Locate the cell with the specified text and output its [X, Y] center coordinate. 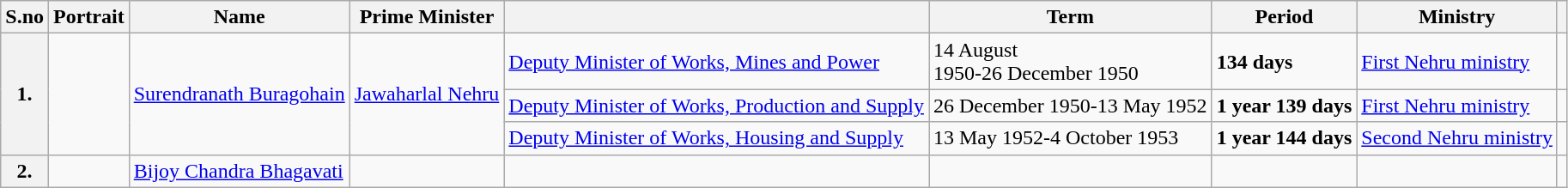
1. [25, 94]
Jawaharlal Nehru [427, 94]
Name [239, 17]
Second Nehru ministry [1457, 138]
Deputy Minister of Works, Housing and Supply [716, 138]
Ministry [1457, 17]
Term [1071, 17]
Portrait [89, 17]
Bijoy Chandra Bhagavati [239, 171]
1 year 139 days [1285, 106]
2. [25, 171]
134 days [1285, 62]
Deputy Minister of Works, Production and Supply [716, 106]
1 year 144 days [1285, 138]
Period [1285, 17]
Deputy Minister of Works, Mines and Power [716, 62]
26 December 1950-13 May 1952 [1071, 106]
S.no [25, 17]
Surendranath Buragohain [239, 94]
14 August1950-26 December 1950 [1071, 62]
13 May 1952-4 October 1953 [1071, 138]
Prime Minister [427, 17]
